Pinpoint the cell where the given text exists, returning its [X, Y] midpoint coordinate. 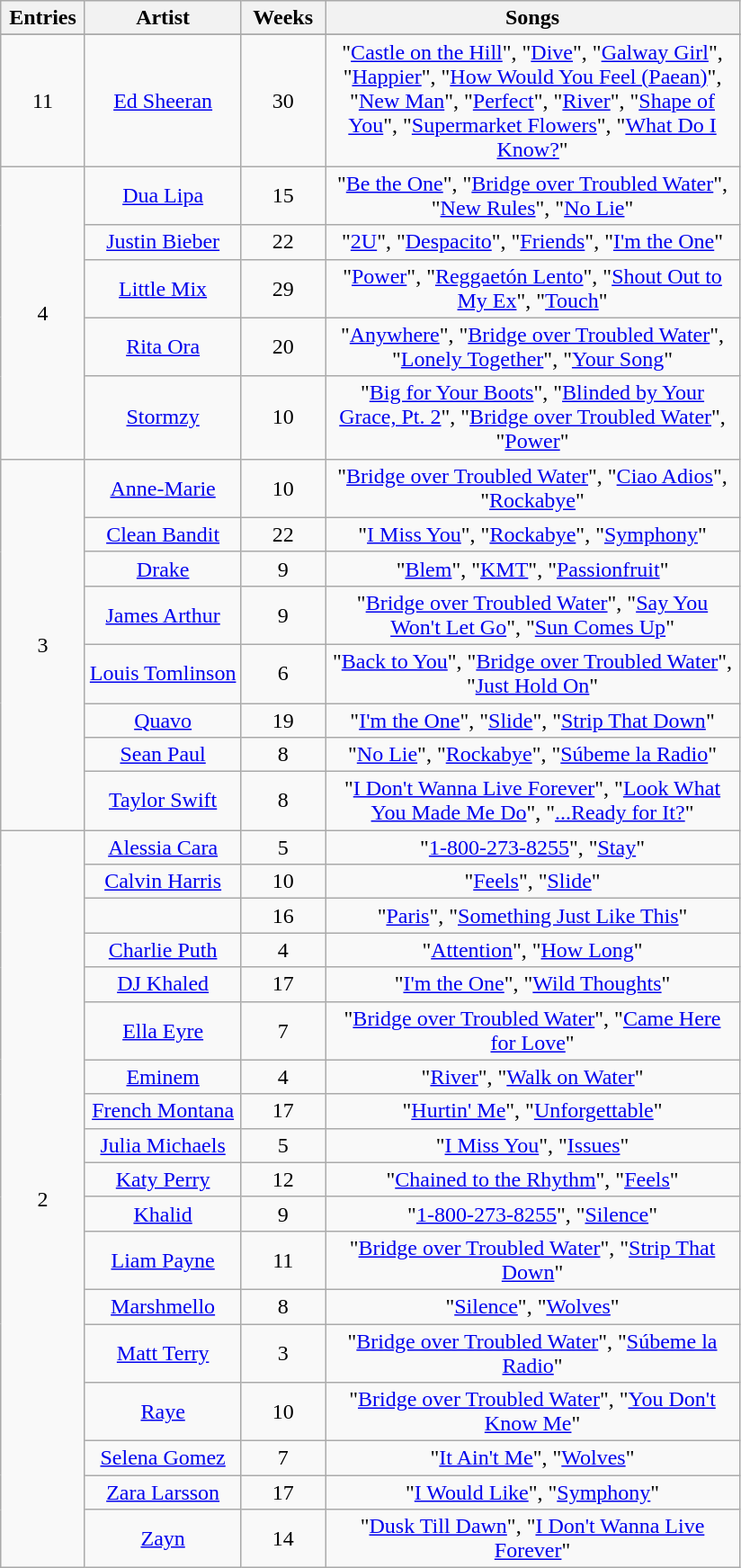
"I Would Like", "Symphony" [532, 1492]
Calvin Harris [163, 882]
Sean Paul [163, 755]
Raye [163, 1412]
"River", "Walk on Water" [532, 1077]
"Bridge over Troubled Water", "Ciao Adios", "Rockabye" [532, 488]
Little Mix [163, 288]
16 [283, 916]
"Attention", "How Long" [532, 950]
20 [283, 347]
"Power", "Reggaetón Lento", "Shout Out to My Ex", "Touch" [532, 288]
James Arthur [163, 615]
Charlie Puth [163, 950]
Julia Michaels [163, 1145]
"Chained to the Rhythm", "Feels" [532, 1179]
"Bridge over Troubled Water", "Came Here for Love" [532, 1031]
2 [43, 1199]
Ella Eyre [163, 1031]
"I'm the One", "Wild Thoughts" [532, 984]
Justin Bieber [163, 242]
"Bridge over Troubled Water", "Strip That Down" [532, 1259]
Drake [163, 569]
"2U", "Despacito", "Friends", "I'm the One" [532, 242]
DJ Khaled [163, 984]
Entries [43, 18]
Ed Sheeran [163, 101]
"1-800-273-8255", "Silence" [532, 1214]
"It Ain't Me", "Wolves" [532, 1458]
Katy Perry [163, 1179]
Artist [163, 18]
"No Lie", "Rockabye", "Súbeme la Radio" [532, 755]
Dua Lipa [163, 196]
"1-800-273-8255", "Stay" [532, 847]
Liam Payne [163, 1259]
Zara Larsson [163, 1492]
Matt Terry [163, 1353]
14 [283, 1538]
Louis Tomlinson [163, 673]
Selena Gomez [163, 1458]
15 [283, 196]
12 [283, 1179]
Khalid [163, 1214]
"Anywhere", "Bridge over Troubled Water", "Lonely Together", "Your Song" [532, 347]
30 [283, 101]
Marshmello [163, 1306]
"Back to You", "Bridge over Troubled Water", "Just Hold On" [532, 673]
Eminem [163, 1077]
"I'm the One", "Slide", "Strip That Down" [532, 721]
"I Miss You", "Issues" [532, 1145]
"Paris", "Something Just Like This" [532, 916]
Stormzy [163, 417]
Rita Ora [163, 347]
"Be the One", "Bridge over Troubled Water", "New Rules", "No Lie" [532, 196]
"Dusk Till Dawn", "I Don't Wanna Live Forever" [532, 1538]
"Bridge over Troubled Water", "Say You Won't Let Go", "Sun Comes Up" [532, 615]
"Bridge over Troubled Water", "You Don't Know Me" [532, 1412]
"I Miss You", "Rockabye", "Symphony" [532, 534]
"Silence", "Wolves" [532, 1306]
29 [283, 288]
"Hurtin' Me", "Unforgettable" [532, 1111]
Quavo [163, 721]
"Blem", "KMT", "Passionfruit" [532, 569]
Zayn [163, 1538]
Clean Bandit [163, 534]
Songs [532, 18]
Anne-Marie [163, 488]
Weeks [283, 18]
"I Don't Wanna Live Forever", "Look What You Made Me Do", "...Ready for It?" [532, 801]
Alessia Cara [163, 847]
"Bridge over Troubled Water", "Súbeme la Radio" [532, 1353]
6 [283, 673]
French Montana [163, 1111]
Taylor Swift [163, 801]
"Feels", "Slide" [532, 882]
19 [283, 721]
"Big for Your Boots", "Blinded by Your Grace, Pt. 2", "Bridge over Troubled Water", "Power" [532, 417]
